Pinpoint the cell where the given text exists, returning its [x, y] midpoint coordinate. 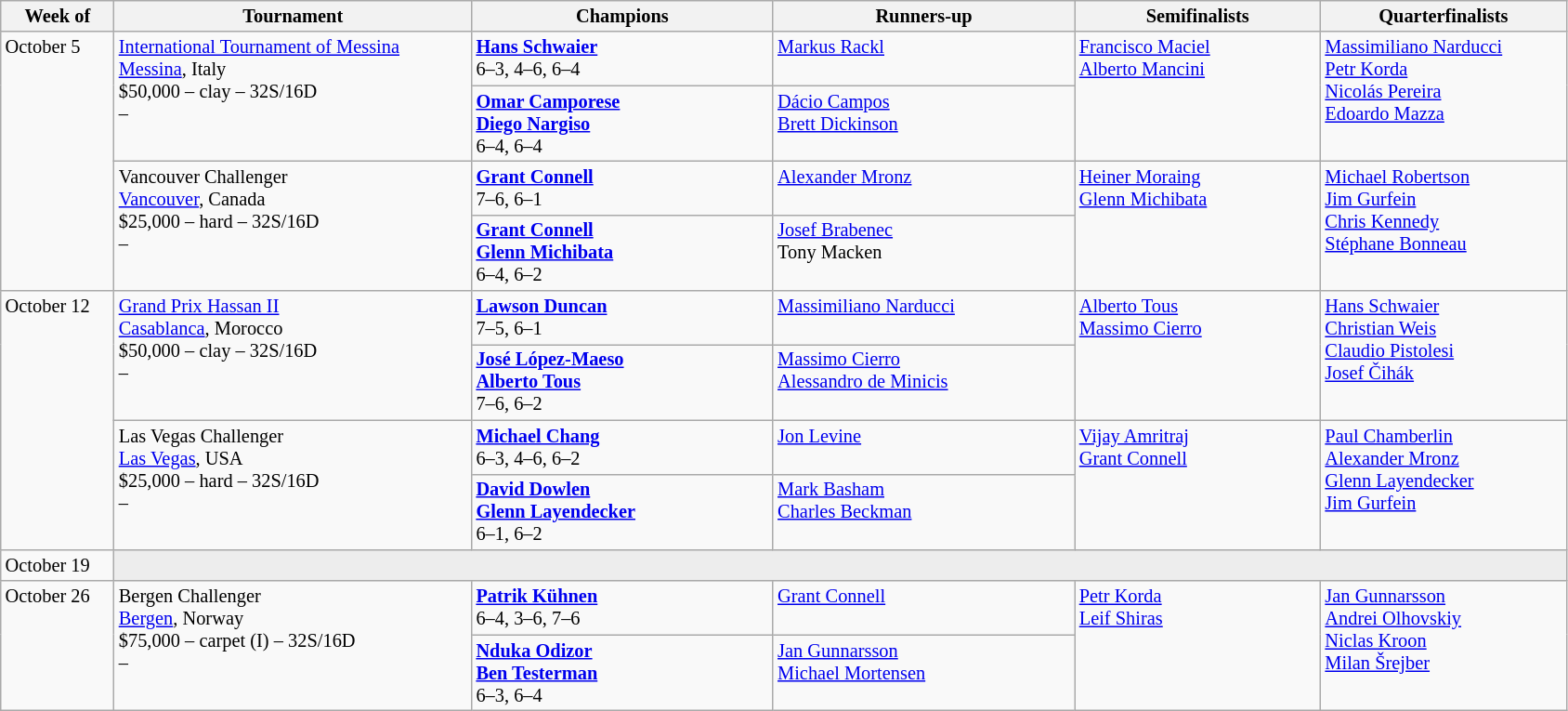
Alexander Mronz [923, 188]
International Tournament of Messina Messina, Italy$50,000 – clay – 32S/16D – [294, 97]
Grant Connell [923, 608]
Patrik Kühnen 6–4, 3–6, 7–6 [622, 608]
Hans Schwaier Christian Weis Claudio Pistolesi Josef Čihák [1444, 355]
Jan Gunnarsson Andrei Olhovskiy Niclas Kroon Milan Šrejber [1444, 645]
Vancouver Challenger Vancouver, Canada$25,000 – hard – 32S/16D – [294, 225]
Massimiliano Narducci Petr Korda Nicolás Pereira Edoardo Mazza [1444, 97]
Bergen Challenger Bergen, Norway$75,000 – carpet (I) – 32S/16D – [294, 645]
Tournament [294, 16]
Vijay Amritraj Grant Connell [1198, 485]
Runners-up [923, 16]
Francisco Maciel Alberto Mancini [1198, 97]
Semifinalists [1198, 16]
José López-Maeso Alberto Tous7–6, 6–2 [622, 382]
Lawson Duncan 7–5, 6–1 [622, 318]
October 12 [58, 420]
Heiner Moraing Glenn Michibata [1198, 225]
Michael Robertson Jim Gurfein Chris Kennedy Stéphane Bonneau [1444, 225]
Paul Chamberlin Alexander Mronz Glenn Layendecker Jim Gurfein [1444, 485]
October 5 [58, 162]
Quarterfinalists [1444, 16]
Massimo Cierro Alessandro de Minicis [923, 382]
October 19 [58, 565]
Nduka Odizor Ben Testerman6–3, 6–4 [622, 673]
October 26 [58, 645]
Grant Connell 7–6, 6–1 [622, 188]
Massimiliano Narducci [923, 318]
Markus Rackl [923, 59]
Mark Basham Charles Beckman [923, 512]
Josef Brabenec Tony Macken [923, 253]
Dácio Campos Brett Dickinson [923, 124]
David Dowlen Glenn Layendecker6–1, 6–2 [622, 512]
Jan Gunnarsson Michael Mortensen [923, 673]
Michael Chang 6–3, 4–6, 6–2 [622, 447]
Champions [622, 16]
Grand Prix Hassan II Casablanca, Morocco$50,000 – clay – 32S/16D – [294, 355]
Omar Camporese Diego Nargiso6–4, 6–4 [622, 124]
Las Vegas Challenger Las Vegas, USA$25,000 – hard – 32S/16D – [294, 485]
Alberto Tous Massimo Cierro [1198, 355]
Hans Schwaier 6–3, 4–6, 6–4 [622, 59]
Week of [58, 16]
Jon Levine [923, 447]
Grant Connell Glenn Michibata6–4, 6–2 [622, 253]
Petr Korda Leif Shiras [1198, 645]
